Provide the [x, y] coordinate of the cell's center where the given text is located.  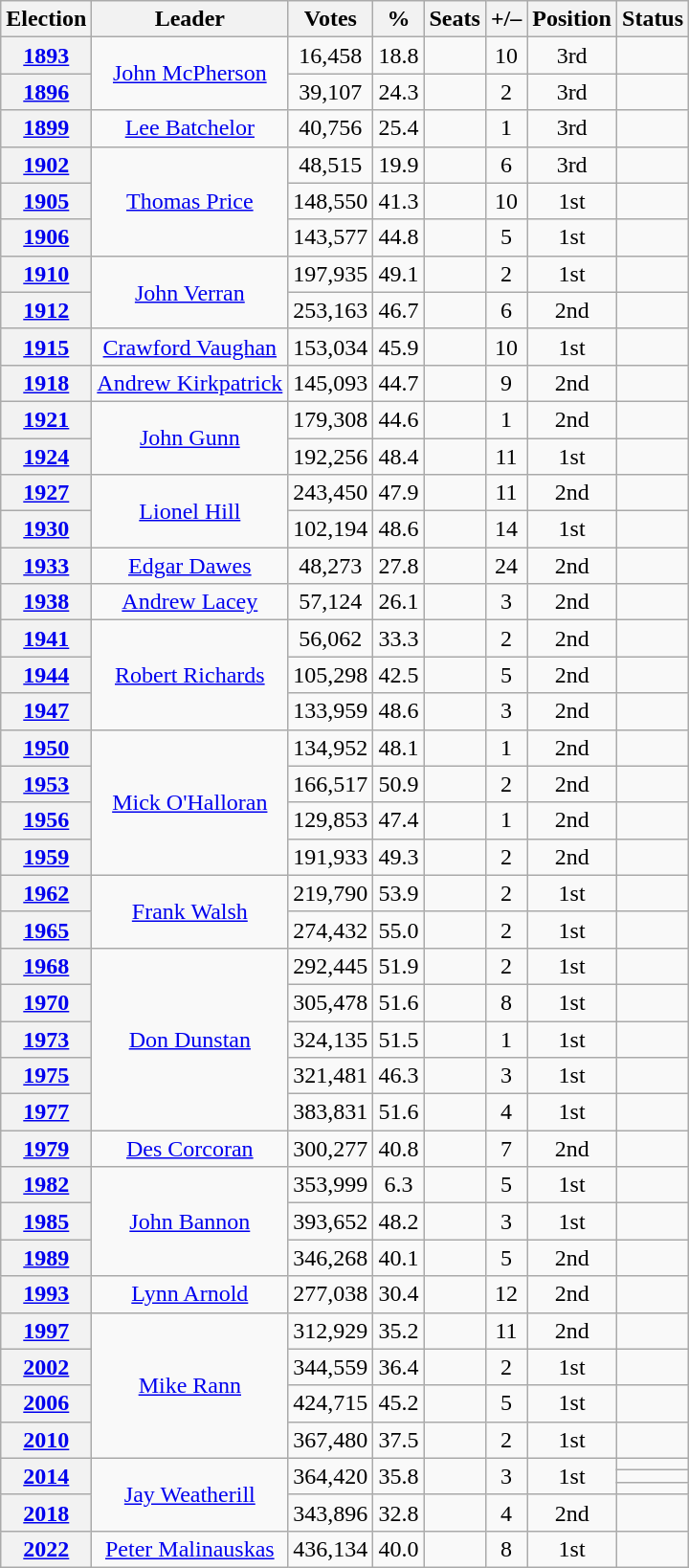
1905 [46, 201]
48.4 [398, 457]
46.7 [398, 310]
1973 [46, 1039]
55.0 [398, 930]
26.1 [398, 602]
191,933 [331, 857]
% [398, 19]
300,277 [331, 1149]
51.9 [398, 966]
24.3 [398, 92]
134,952 [331, 748]
48,515 [331, 165]
45.2 [398, 1403]
1941 [46, 638]
45.9 [398, 347]
1985 [46, 1221]
133,959 [331, 711]
1899 [46, 128]
1947 [46, 711]
Edgar Dawes [189, 566]
32.8 [398, 1512]
1915 [46, 347]
47.4 [398, 820]
48.1 [398, 748]
30.4 [398, 1294]
2002 [46, 1367]
37.5 [398, 1440]
Status [653, 19]
6.3 [398, 1185]
1956 [46, 820]
Votes [331, 19]
1965 [46, 930]
56,062 [331, 638]
393,652 [331, 1221]
2006 [46, 1403]
46.3 [398, 1076]
143,577 [331, 237]
John Gunn [189, 437]
1977 [46, 1112]
305,478 [331, 1002]
192,256 [331, 457]
1950 [46, 748]
48.2 [398, 1221]
+/– [505, 19]
102,194 [331, 529]
49.3 [398, 857]
367,480 [331, 1440]
Frank Walsh [189, 911]
148,550 [331, 201]
Lynn Arnold [189, 1294]
25.4 [398, 128]
219,790 [331, 893]
1921 [46, 419]
9 [505, 383]
105,298 [331, 675]
343,896 [331, 1512]
John McPherson [189, 74]
40,756 [331, 128]
1959 [46, 857]
1979 [46, 1149]
153,034 [331, 347]
Leader [189, 19]
27.8 [398, 566]
7 [505, 1149]
40.8 [398, 1149]
Mick O'Halloran [189, 802]
1930 [46, 529]
John Bannon [189, 1221]
Robert Richards [189, 675]
12 [505, 1294]
197,935 [331, 274]
Peter Malinauskas [189, 1549]
292,445 [331, 966]
44.7 [398, 383]
Jay Weatherill [189, 1494]
383,831 [331, 1112]
2022 [46, 1549]
35.2 [398, 1331]
312,929 [331, 1331]
436,134 [331, 1549]
243,450 [331, 493]
1989 [46, 1258]
Lee Batchelor [189, 128]
1970 [46, 1002]
14 [505, 529]
Andrew Lacey [189, 602]
1896 [46, 92]
49.1 [398, 274]
51.5 [398, 1039]
253,163 [331, 310]
1962 [46, 893]
Crawford Vaughan [189, 347]
1938 [46, 602]
Andrew Kirkpatrick [189, 383]
353,999 [331, 1185]
324,135 [331, 1039]
364,420 [331, 1476]
1982 [46, 1185]
1906 [46, 237]
1912 [46, 310]
179,308 [331, 419]
44.8 [398, 237]
44.6 [398, 419]
41.3 [398, 201]
1975 [46, 1076]
24 [505, 566]
40.1 [398, 1258]
33.3 [398, 638]
18.8 [398, 56]
50.9 [398, 784]
1902 [46, 165]
36.4 [398, 1367]
Seats [455, 19]
42.5 [398, 675]
166,517 [331, 784]
John Verran [189, 292]
57,124 [331, 602]
321,481 [331, 1076]
40.0 [398, 1549]
1893 [46, 56]
129,853 [331, 820]
1910 [46, 274]
1924 [46, 457]
145,093 [331, 383]
346,268 [331, 1258]
Don Dunstan [189, 1039]
Position [572, 19]
47.9 [398, 493]
2014 [46, 1476]
1918 [46, 383]
274,432 [331, 930]
1968 [46, 966]
53.9 [398, 893]
2010 [46, 1440]
35.8 [398, 1476]
Election [46, 19]
1953 [46, 784]
16,458 [331, 56]
1944 [46, 675]
39,107 [331, 92]
19.9 [398, 165]
344,559 [331, 1367]
Mike Rann [189, 1385]
Thomas Price [189, 201]
1993 [46, 1294]
48,273 [331, 566]
277,038 [331, 1294]
1997 [46, 1331]
Des Corcoran [189, 1149]
Lionel Hill [189, 511]
2018 [46, 1512]
1927 [46, 493]
1933 [46, 566]
424,715 [331, 1403]
